Identify which cell holds the provided text, then report its [X, Y] central coordinate. 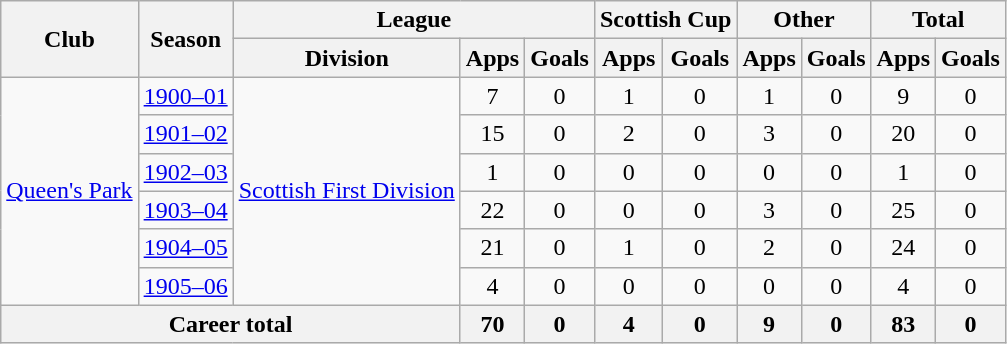
League [414, 20]
Total [938, 20]
Queen's Park [70, 191]
1904–05 [186, 248]
21 [492, 248]
1900–01 [186, 96]
Other [804, 20]
25 [903, 210]
Scottish First Division [346, 191]
Season [186, 39]
Club [70, 39]
1905–06 [186, 286]
Division [346, 58]
1902–03 [186, 172]
7 [492, 96]
22 [492, 210]
1903–04 [186, 210]
Scottish Cup [665, 20]
83 [903, 324]
1901–02 [186, 134]
20 [903, 134]
15 [492, 134]
70 [492, 324]
24 [903, 248]
Career total [231, 324]
